Identify which cell holds the provided text, then report its (x, y) central coordinate. 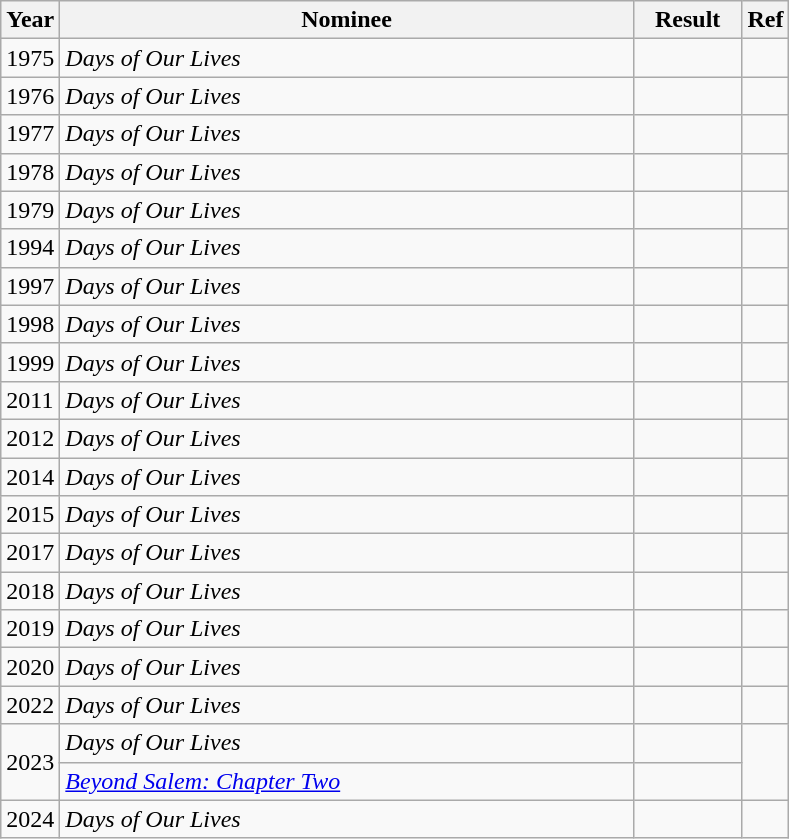
1977 (30, 134)
2022 (30, 705)
1994 (30, 248)
2015 (30, 515)
1976 (30, 96)
2023 (30, 762)
1998 (30, 324)
2014 (30, 477)
1975 (30, 58)
2024 (30, 819)
1979 (30, 210)
2020 (30, 667)
2017 (30, 553)
Result (688, 20)
Year (30, 20)
1978 (30, 172)
Nominee (347, 20)
2019 (30, 629)
Ref (766, 20)
Beyond Salem: Chapter Two (347, 781)
2018 (30, 591)
2011 (30, 400)
2012 (30, 438)
1997 (30, 286)
1999 (30, 362)
